Scan for the cell matching the given text and deliver its (x, y) coordinate at center. 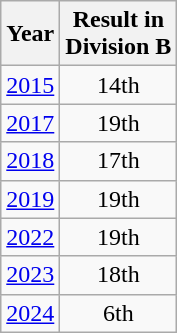
Year (30, 34)
18th (118, 275)
2022 (30, 237)
2023 (30, 275)
2018 (30, 161)
14th (118, 85)
6th (118, 313)
2015 (30, 85)
2019 (30, 199)
Result inDivision B (118, 34)
2017 (30, 123)
17th (118, 161)
2024 (30, 313)
